Capture the cell that displays the provided text and extract its (x, y) central coordinate. 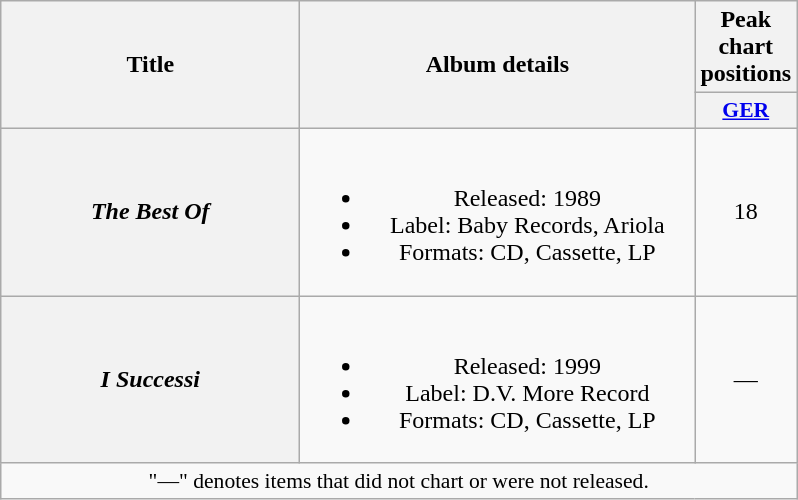
Released: 1999Label: D.V. More RecordFormats: CD, Cassette, LP (498, 380)
"—" denotes items that did not chart or were not released. (399, 481)
The Best Of (150, 212)
Album details (498, 65)
GER (746, 111)
— (746, 380)
Peak chart positions (746, 47)
I Successi (150, 380)
Title (150, 65)
Released: 1989Label: Baby Records, AriolaFormats: CD, Cassette, LP (498, 212)
18 (746, 212)
